Output the [X, Y] coordinate of the center of the cell containing the given text.  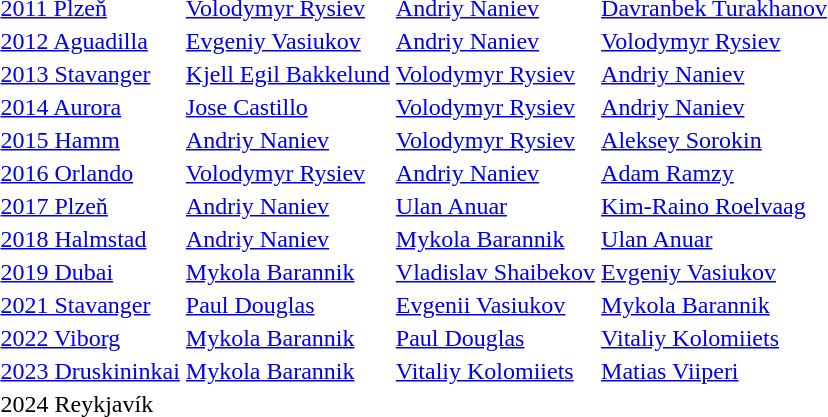
Kjell Egil Bakkelund [288, 74]
Evgeniy Vasiukov [288, 41]
Vladislav Shaibekov [495, 272]
Ulan Anuar [495, 206]
Vitaliy Kolomiiets [495, 371]
Evgenii Vasiukov [495, 305]
Jose Castillo [288, 107]
